Output the (x, y) coordinate of the center of the cell containing the given text.  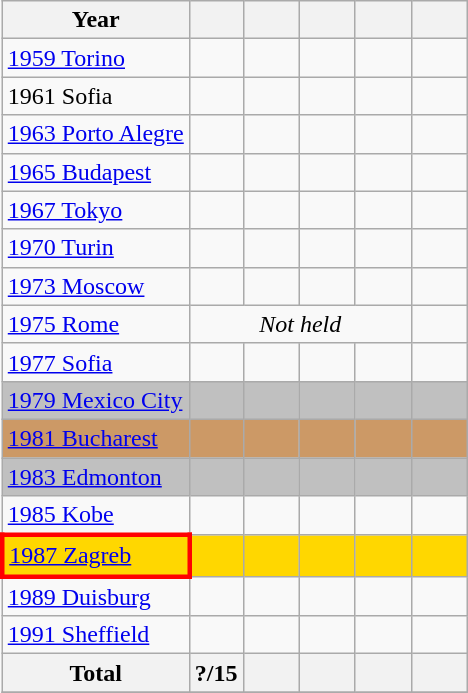
1959 Torino (96, 58)
1985 Kobe (96, 516)
1987 Zagreb (96, 556)
1970 Turin (96, 248)
1975 Rome (96, 324)
1981 Bucharest (96, 438)
1989 Duisburg (96, 596)
?/15 (216, 673)
Year (96, 20)
1979 Mexico City (96, 400)
1991 Sheffield (96, 635)
1961 Sofia (96, 96)
1963 Porto Alegre (96, 134)
1973 Moscow (96, 286)
Total (96, 673)
1967 Tokyo (96, 210)
Not held (300, 324)
1977 Sofia (96, 362)
1965 Budapest (96, 172)
1983 Edmonton (96, 477)
